For the text-containing cell, return its midpoint in (X, Y) coordinate format. 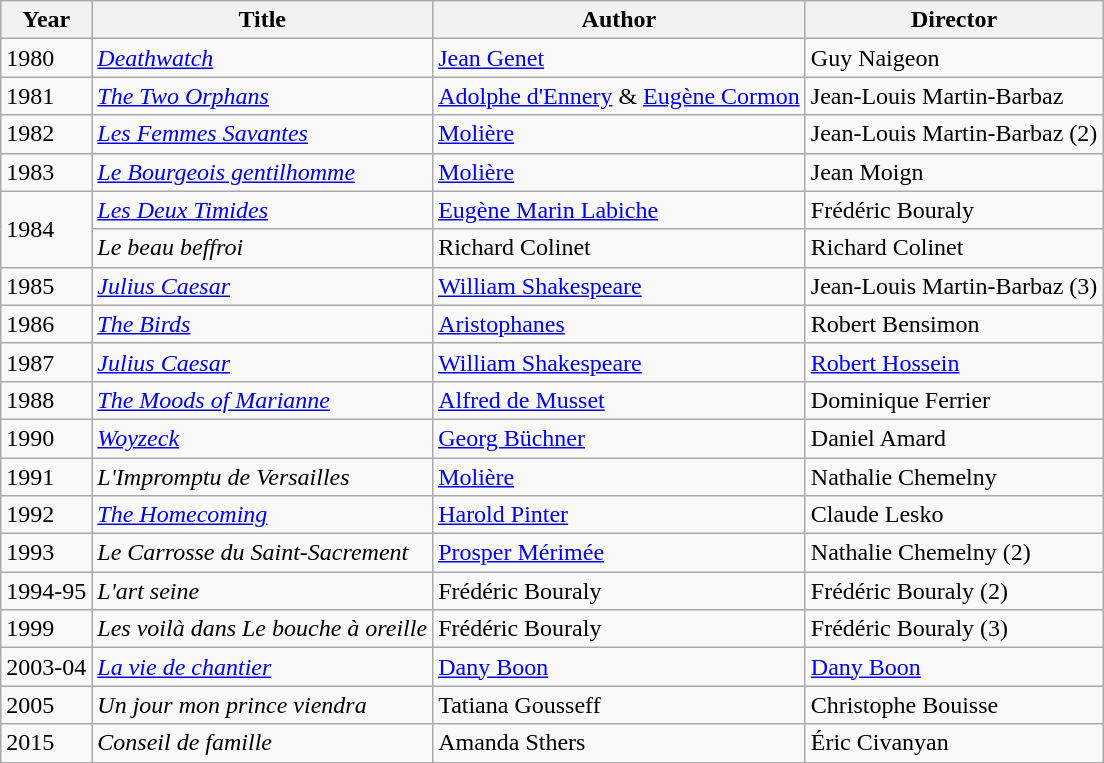
2005 (46, 705)
Claude Lesko (954, 515)
1981 (46, 96)
L'Impromptu de Versailles (262, 477)
Eugène Marin Labiche (620, 210)
The Homecoming (262, 515)
Frédéric Bouraly (3) (954, 629)
Les Femmes Savantes (262, 134)
1999 (46, 629)
Year (46, 20)
1986 (46, 324)
Christophe Bouisse (954, 705)
2015 (46, 743)
Nathalie Chemelny (2) (954, 553)
Les voilà dans Le bouche à oreille (262, 629)
Le Carrosse du Saint-Sacrement (262, 553)
Jean Moign (954, 172)
1985 (46, 286)
The Moods of Marianne (262, 400)
Jean Genet (620, 58)
Deathwatch (262, 58)
Jean-Louis Martin-Barbaz (954, 96)
Les Deux Timides (262, 210)
2003-04 (46, 667)
1993 (46, 553)
Tatiana Gousseff (620, 705)
The Two Orphans (262, 96)
1982 (46, 134)
Aristophanes (620, 324)
La vie de chantier (262, 667)
Daniel Amard (954, 438)
1984 (46, 229)
1980 (46, 58)
Jean-Louis Martin-Barbaz (3) (954, 286)
1991 (46, 477)
L'art seine (262, 591)
1987 (46, 362)
Woyzeck (262, 438)
Director (954, 20)
Adolphe d'Ennery & Eugène Cormon (620, 96)
Author (620, 20)
Title (262, 20)
Robert Bensimon (954, 324)
Dominique Ferrier (954, 400)
Le Bourgeois gentilhomme (262, 172)
1983 (46, 172)
Prosper Mérimée (620, 553)
Nathalie Chemelny (954, 477)
1994-95 (46, 591)
Conseil de famille (262, 743)
1990 (46, 438)
Jean-Louis Martin-Barbaz (2) (954, 134)
The Birds (262, 324)
Frédéric Bouraly (2) (954, 591)
Amanda Sthers (620, 743)
Éric Civanyan (954, 743)
Un jour mon prince viendra (262, 705)
1992 (46, 515)
Le beau beffroi (262, 248)
1988 (46, 400)
Harold Pinter (620, 515)
Robert Hossein (954, 362)
Georg Büchner (620, 438)
Guy Naigeon (954, 58)
Alfred de Musset (620, 400)
